Scan for the cell matching the given text and deliver its (x, y) coordinate at center. 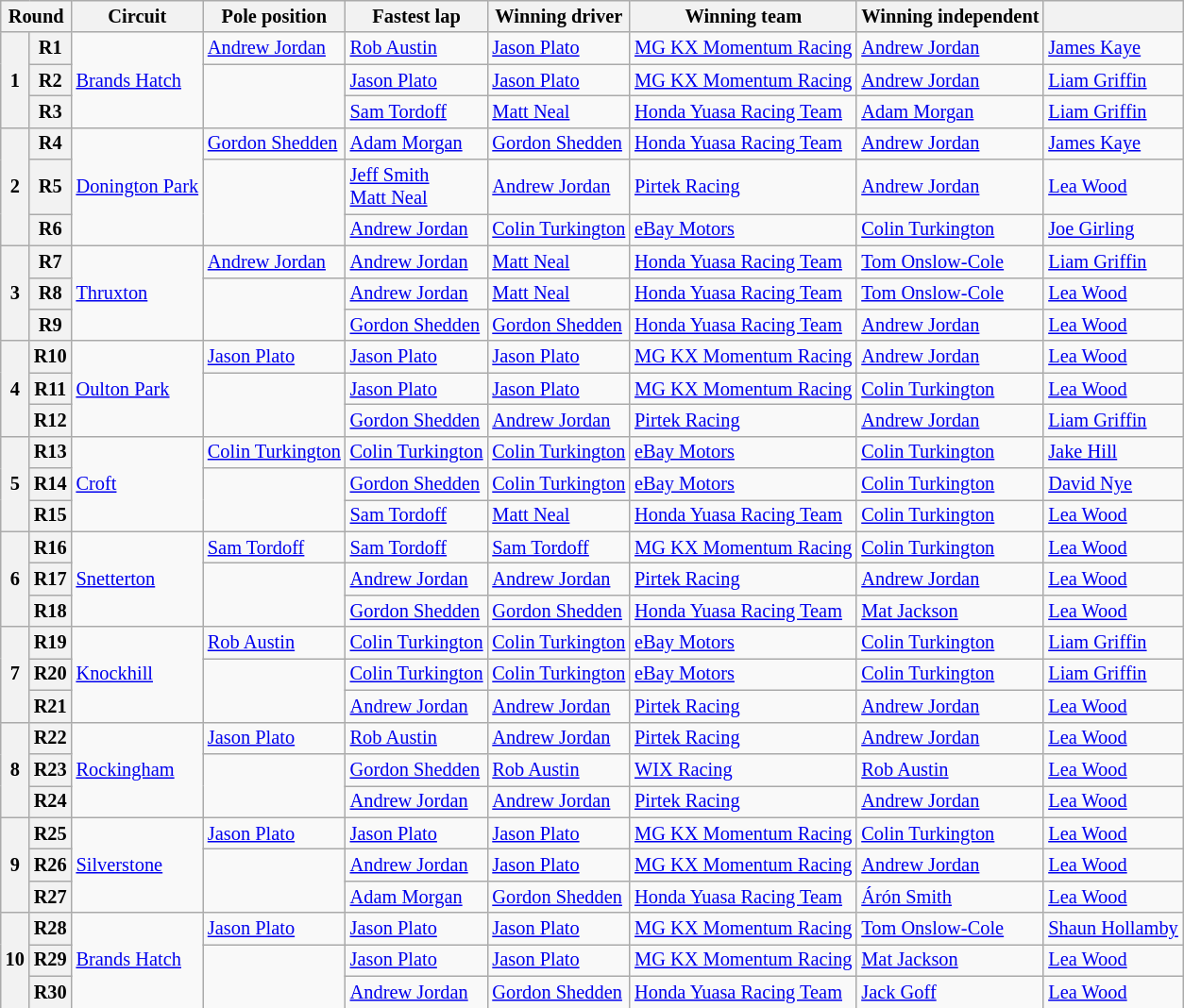
R13 (51, 452)
Circuit (138, 16)
2 (15, 187)
R27 (51, 897)
R8 (51, 294)
Thruxton (138, 293)
R9 (51, 325)
Winning driver (559, 16)
R18 (51, 611)
R24 (51, 801)
Jack Goff (950, 992)
R17 (51, 579)
8 (15, 770)
R23 (51, 769)
Silverstone (138, 865)
R21 (51, 706)
R14 (51, 484)
R1 (51, 48)
Rockingham (138, 770)
R30 (51, 992)
Oulton Park (138, 389)
R26 (51, 865)
R19 (51, 643)
R16 (51, 547)
5 (15, 483)
Árón Smith (950, 897)
Donington Park (138, 187)
1 (15, 79)
Winning team (743, 16)
WIX Racing (743, 769)
9 (15, 865)
7 (15, 674)
3 (15, 293)
Croft (138, 483)
R2 (51, 80)
Jeff Smith Matt Neal (417, 187)
R4 (51, 143)
R28 (51, 929)
R10 (51, 357)
David Nye (1112, 484)
R29 (51, 960)
Winning independent (950, 16)
Snetterton (138, 580)
R7 (51, 261)
10 (15, 961)
R22 (51, 738)
Knockhill (138, 674)
R6 (51, 229)
R11 (51, 389)
4 (15, 389)
Joe Girling (1112, 229)
R3 (51, 111)
Round (36, 16)
Fastest lap (417, 16)
R15 (51, 515)
R12 (51, 420)
Pole position (274, 16)
6 (15, 580)
R20 (51, 674)
Shaun Hollamby (1112, 929)
R25 (51, 833)
Jake Hill (1112, 452)
R5 (51, 187)
